Output the [x, y] coordinate of the center of the cell containing the given text.  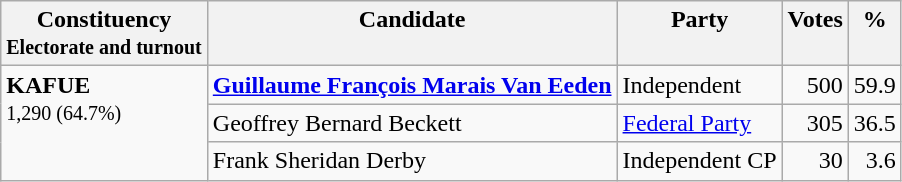
305 [815, 123]
Independent CP [700, 161]
500 [815, 85]
Frank Sheridan Derby [412, 161]
ConstituencyElectorate and turnout [104, 34]
Candidate [412, 34]
Guillaume François Marais Van Eeden [412, 85]
30 [815, 161]
% [874, 34]
Votes [815, 34]
Geoffrey Bernard Beckett [412, 123]
59.9 [874, 85]
3.6 [874, 161]
KAFUE1,290 (64.7%) [104, 123]
36.5 [874, 123]
Independent [700, 85]
Federal Party [700, 123]
Party [700, 34]
